For the text-containing cell, return its midpoint in [x, y] coordinate format. 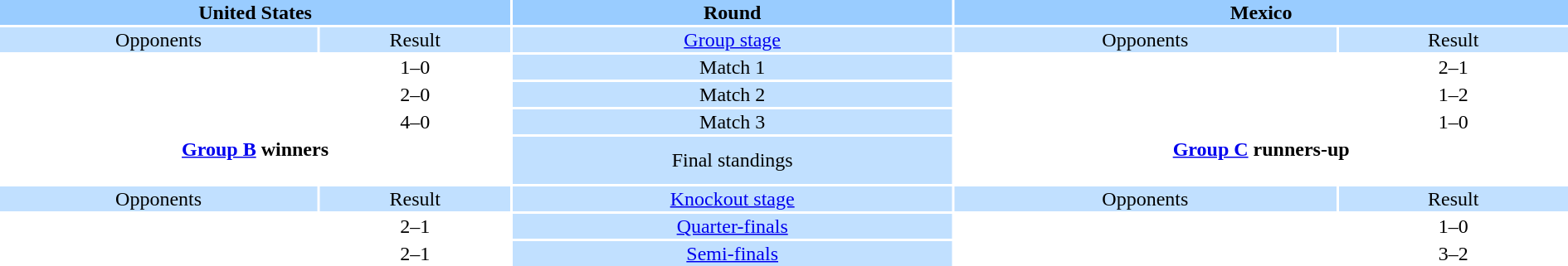
Match 2 [732, 94]
Group B winners [256, 161]
Group stage [732, 40]
2–0 [415, 94]
Round [732, 12]
Group C runners-up [1261, 161]
Match 1 [732, 67]
Match 3 [732, 122]
Semi-finals [732, 254]
Final standings [732, 161]
Knockout stage [732, 199]
3–2 [1454, 254]
Quarter-finals [732, 226]
Mexico [1261, 12]
4–0 [415, 122]
United States [256, 12]
1–2 [1454, 94]
